Pinpoint the cell where the given text exists, returning its [X, Y] midpoint coordinate. 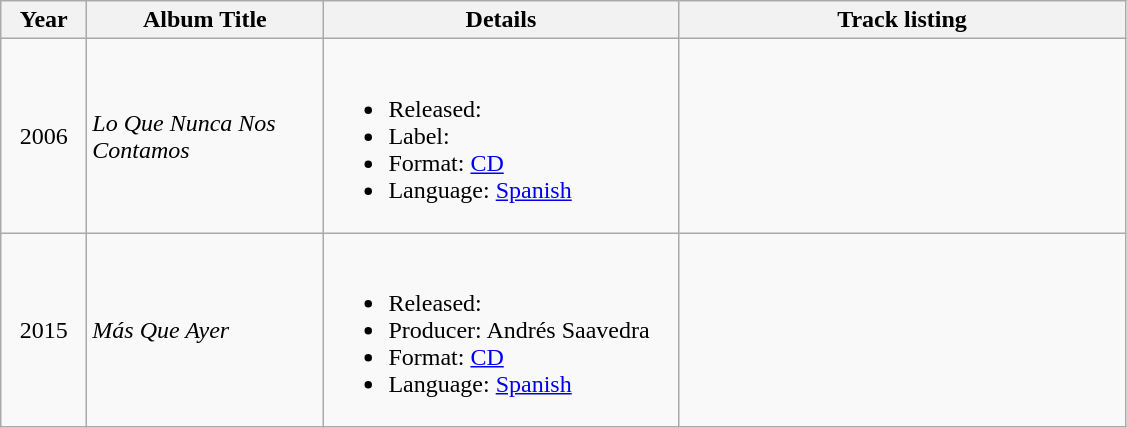
Released:Label:Format: CDLanguage: Spanish [501, 136]
Track listing [902, 20]
Year [44, 20]
Album Title [205, 20]
2006 [44, 136]
Details [501, 20]
Más Que Ayer [205, 330]
2015 [44, 330]
Lo Que Nunca Nos Contamos [205, 136]
Released:Producer: Andrés SaavedraFormat: CDLanguage: Spanish [501, 330]
